From the cell containing the given text, extract its center point as [X, Y] coordinate. 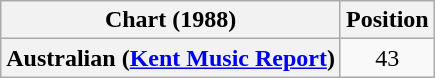
Chart (1988) [171, 20]
43 [387, 58]
Position [387, 20]
Australian (Kent Music Report) [171, 58]
